Search for the cell housing the specified text and yield its [x, y] center coordinate. 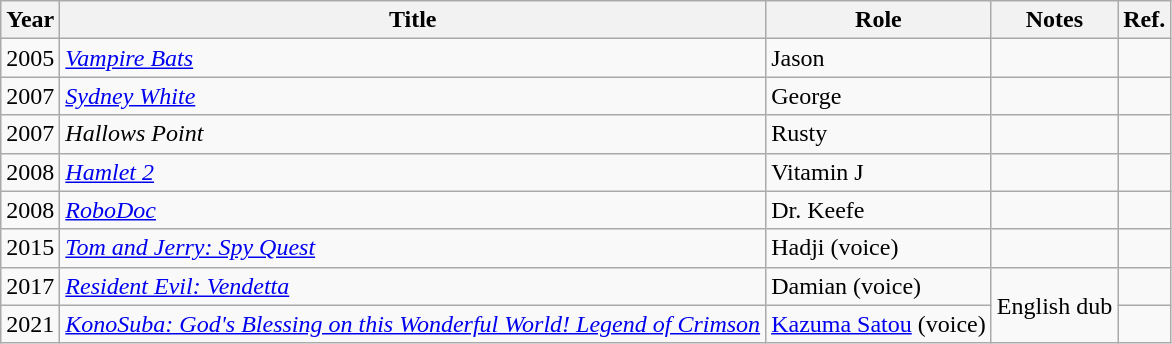
2021 [30, 324]
RoboDoc [413, 210]
Kazuma Satou (voice) [879, 324]
Jason [879, 58]
Year [30, 20]
2017 [30, 286]
KonoSuba: God's Blessing on this Wonderful World! Legend of Crimson [413, 324]
Vampire Bats [413, 58]
George [879, 96]
Title [413, 20]
2005 [30, 58]
Damian (voice) [879, 286]
2015 [30, 248]
Tom and Jerry: Spy Quest [413, 248]
Notes [1054, 20]
Resident Evil: Vendetta [413, 286]
English dub [1054, 305]
Hamlet 2 [413, 172]
Role [879, 20]
Vitamin J [879, 172]
Hadji (voice) [879, 248]
Dr. Keefe [879, 210]
Hallows Point [413, 134]
Rusty [879, 134]
Ref. [1144, 20]
Sydney White [413, 96]
